Identify which cell holds the provided text, then report its [X, Y] central coordinate. 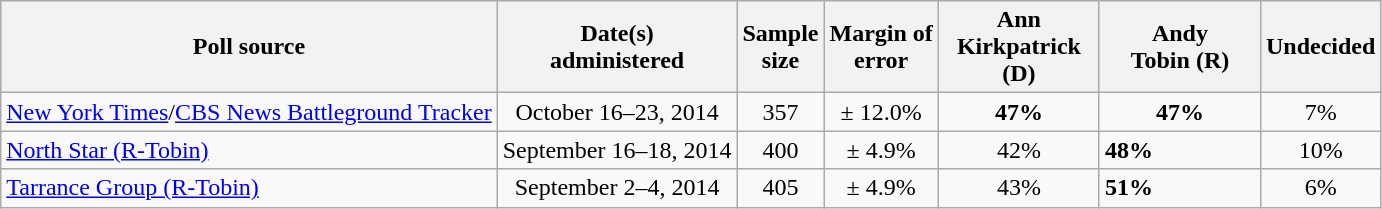
North Star (R-Tobin) [249, 150]
42% [1018, 150]
400 [780, 150]
51% [1180, 188]
Margin oferror [881, 47]
48% [1180, 150]
357 [780, 112]
Tarrance Group (R-Tobin) [249, 188]
September 16–18, 2014 [617, 150]
AnnKirkpatrick (D) [1018, 47]
43% [1018, 188]
October 16–23, 2014 [617, 112]
AndyTobin (R) [1180, 47]
Samplesize [780, 47]
6% [1320, 188]
405 [780, 188]
10% [1320, 150]
± 12.0% [881, 112]
Undecided [1320, 47]
New York Times/CBS News Battleground Tracker [249, 112]
Date(s)administered [617, 47]
September 2–4, 2014 [617, 188]
7% [1320, 112]
Poll source [249, 47]
